Identify which cell holds the provided text, then report its [x, y] central coordinate. 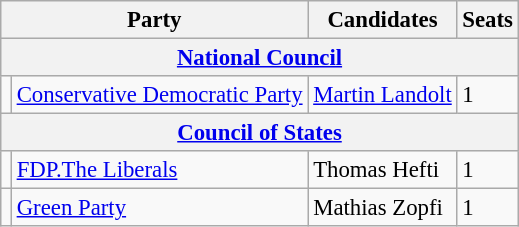
Council of States [260, 133]
Green Party [160, 208]
Conservative Democratic Party [160, 95]
Party [154, 20]
FDP.The Liberals [160, 170]
Mathias Zopfi [382, 208]
National Council [260, 58]
Thomas Hefti [382, 170]
Martin Landolt [382, 95]
Seats [488, 20]
Candidates [382, 20]
